Return the (X, Y) coordinate for the center point of the cell that contains the specified text.  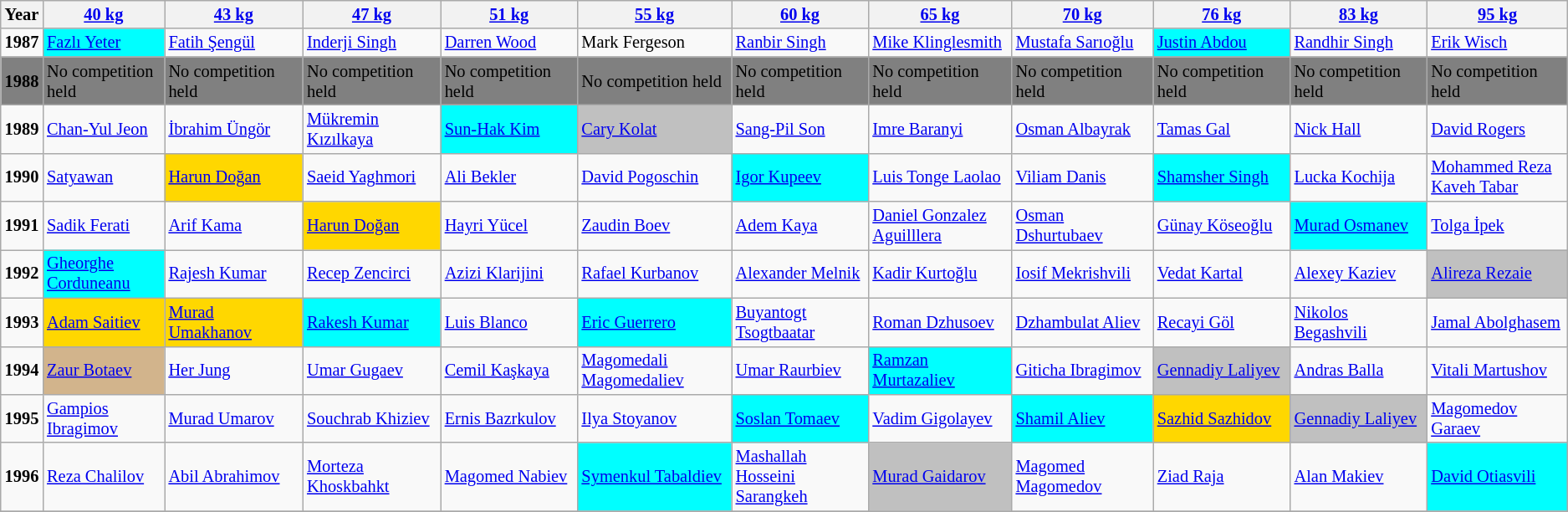
Shamil Aliev (1082, 418)
Ziad Raja (1222, 477)
Magomedov Garaev (1497, 418)
Darren Wood (509, 43)
Vedat Kartal (1222, 274)
Osman Dshurtubaev (1082, 226)
Symenkul Tabaldiev (655, 477)
Luis Tonge Laolao (940, 177)
Erik Wisch (1497, 43)
43 kg (234, 14)
Murad Umarov (234, 418)
Zaudin Boev (655, 226)
Sun-Hak Kim (509, 129)
1992 (22, 274)
Adem Kaya (800, 226)
Giticha Ibragimov (1082, 371)
Murad Gaidarov (940, 477)
Kadir Kurtoğlu (940, 274)
65 kg (940, 14)
Alexander Melnik (800, 274)
Igor Kupeev (800, 177)
Reza Chalilov (104, 477)
Roman Dzhusoev (940, 322)
Dzhambulat Aliev (1082, 322)
Lucka Kochija (1359, 177)
Fazlı Yeter (104, 43)
Saeid Yaghmori (371, 177)
Umar Gugaev (371, 371)
Mükremin Kızılkaya (371, 129)
İbrahim Üngör (234, 129)
Justin Abdou (1222, 43)
Randhir Singh (1359, 43)
Recep Zencirci (371, 274)
Ranbir Singh (800, 43)
Magomed Magomedov (1082, 477)
Soslan Tomaev (800, 418)
Hayri Yücel (509, 226)
Buyantogt Tsogtbaatar (800, 322)
1993 (22, 322)
Souchrab Khiziev (371, 418)
47 kg (371, 14)
Osman Albayrak (1082, 129)
51 kg (509, 14)
Ramzan Murtazaliev (940, 371)
76 kg (1222, 14)
Satyawan (104, 177)
Nikolos Begashvili (1359, 322)
Zaur Botaev (104, 371)
Luis Blanco (509, 322)
Murad Osmanev (1359, 226)
Sazhid Sazhidov (1222, 418)
83 kg (1359, 14)
Tamas Gal (1222, 129)
70 kg (1082, 14)
1995 (22, 418)
Tolga İpek (1497, 226)
1989 (22, 129)
Viliam Danis (1082, 177)
Adam Saitiev (104, 322)
Chan-Yul Jeon (104, 129)
Alan Makiev (1359, 477)
Cary Kolat (655, 129)
Fatih Şengül (234, 43)
David Pogoschin (655, 177)
40 kg (104, 14)
Recayi Göl (1222, 322)
Daniel Gonzalez Aguilllera (940, 226)
95 kg (1497, 14)
Gheorghe Corduneanu (104, 274)
Jamal Abolghasem (1497, 322)
Morteza Khoskbahkt (371, 477)
Mike Klinglesmith (940, 43)
Magomed Nabiev (509, 477)
Ali Bekler (509, 177)
Imre Baranyi (940, 129)
Arif Kama (234, 226)
1990 (22, 177)
1987 (22, 43)
Iosif Mekrishvili (1082, 274)
Mashallah Hosseini Sarangkeh (800, 477)
Year (22, 14)
Ernis Bazrkulov (509, 418)
Rajesh Kumar (234, 274)
Alexey Kaziev (1359, 274)
Andras Balla (1359, 371)
1991 (22, 226)
David Otiasvili (1497, 477)
Azizi Klarijini (509, 274)
Vitali Martushov (1497, 371)
Günay Köseoğlu (1222, 226)
Murad Umakhanov (234, 322)
Mustafa Sarıoğlu (1082, 43)
Magomedali Magomedaliev (655, 371)
1996 (22, 477)
Rakesh Kumar (371, 322)
Shamsher Singh (1222, 177)
60 kg (800, 14)
Alireza Rezaie (1497, 274)
1994 (22, 371)
Nick Hall (1359, 129)
Mark Fergeson (655, 43)
Vadim Gigolayev (940, 418)
Cemil Kaşkaya (509, 371)
Sang-Pil Son (800, 129)
Umar Raurbiev (800, 371)
Gampios Ibragimov (104, 418)
55 kg (655, 14)
Abil Abrahimov (234, 477)
1988 (22, 81)
Mohammed Reza Kaveh Tabar (1497, 177)
Inderji Singh (371, 43)
David Rogers (1497, 129)
Sadik Ferati (104, 226)
Her Jung (234, 371)
Rafael Kurbanov (655, 274)
Eric Guerrero (655, 322)
Ilya Stoyanov (655, 418)
